Provide the (x, y) coordinate of the cell's center where the given text is located.  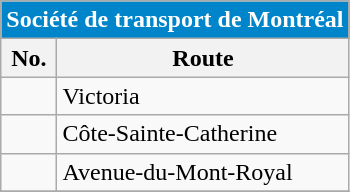
No. (29, 58)
Société de transport de Montréal (175, 20)
Côte-Sainte-Catherine (203, 134)
Victoria (203, 96)
Avenue-du-Mont-Royal (203, 172)
Route (203, 58)
